Output the (x, y) coordinate of the center of the cell containing the given text.  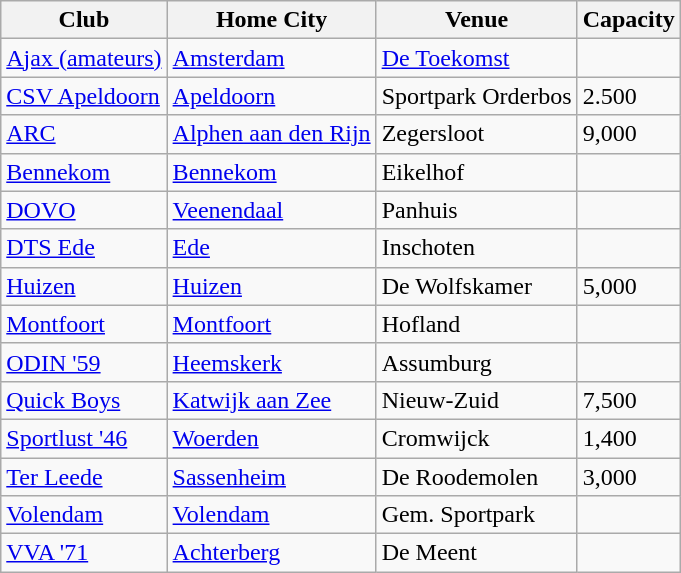
Woerden (272, 438)
De Roodemolen (476, 477)
De Wolfskamer (476, 286)
Venue (476, 20)
Alphen aan den Rijn (272, 134)
VVA '71 (84, 553)
Achterberg (272, 553)
Gem. Sportpark (476, 515)
ARC (84, 134)
Panhuis (476, 210)
Inschoten (476, 248)
Capacity (628, 20)
CSV Apeldoorn (84, 96)
Ter Leede (84, 477)
De Toekomst (476, 58)
DTS Ede (84, 248)
Apeldoorn (272, 96)
Katwijk aan Zee (272, 400)
Sportpark Orderbos (476, 96)
Hofland (476, 324)
Cromwijck (476, 438)
Veenendaal (272, 210)
DOVO (84, 210)
Assumburg (476, 362)
9,000 (628, 134)
Zegersloot (476, 134)
Quick Boys (84, 400)
Nieuw-Zuid (476, 400)
ODIN '59 (84, 362)
3,000 (628, 477)
Heemskerk (272, 362)
Club (84, 20)
1,400 (628, 438)
Ede (272, 248)
5,000 (628, 286)
Sportlust '46 (84, 438)
Ajax (amateurs) (84, 58)
Sassenheim (272, 477)
7,500 (628, 400)
2.500 (628, 96)
Amsterdam (272, 58)
Eikelhof (476, 172)
De Meent (476, 553)
Home City (272, 20)
